Provide the [X, Y] coordinate of the cell's center where the given text is located.  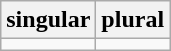
singular [48, 20]
plural [133, 20]
